From the cell containing the given text, extract its center point as (X, Y) coordinate. 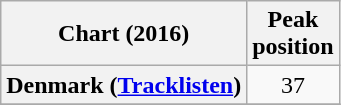
Denmark (Tracklisten) (124, 85)
Chart (2016) (124, 34)
Peakposition (293, 34)
37 (293, 85)
